Pinpoint the cell where the given text exists, returning its [X, Y] midpoint coordinate. 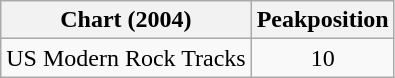
Peakposition [322, 20]
US Modern Rock Tracks [126, 58]
Chart (2004) [126, 20]
10 [322, 58]
